Capture the cell that displays the provided text and extract its (x, y) central coordinate. 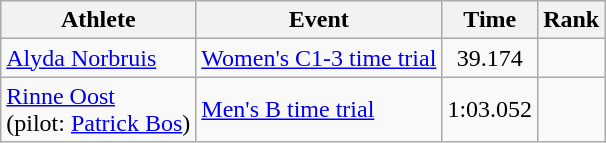
Rank (572, 20)
Men's B time trial (319, 110)
Athlete (98, 20)
Rinne Oost(pilot: Patrick Bos) (98, 110)
1:03.052 (490, 110)
Time (490, 20)
Alyda Norbruis (98, 58)
Event (319, 20)
Women's C1-3 time trial (319, 58)
39.174 (490, 58)
